For the text-containing cell, return its midpoint in (x, y) coordinate format. 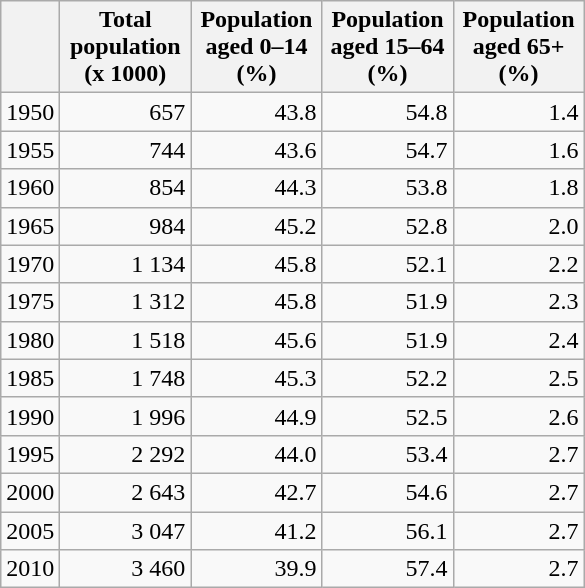
52.2 (388, 378)
53.4 (388, 454)
1995 (30, 454)
1 748 (126, 378)
45.2 (256, 226)
54.6 (388, 492)
56.1 (388, 531)
2 292 (126, 454)
2.0 (518, 226)
39.9 (256, 569)
2000 (30, 492)
53.8 (388, 188)
744 (126, 150)
Population aged 65+ (%) (518, 47)
44.0 (256, 454)
1970 (30, 264)
43.6 (256, 150)
1950 (30, 112)
2.3 (518, 302)
1960 (30, 188)
1 518 (126, 340)
1 996 (126, 416)
42.7 (256, 492)
1.4 (518, 112)
54.7 (388, 150)
1975 (30, 302)
2.6 (518, 416)
1.6 (518, 150)
45.6 (256, 340)
Total population (x 1000) (126, 47)
1 312 (126, 302)
Population aged 15–64 (%) (388, 47)
1 134 (126, 264)
1985 (30, 378)
2.5 (518, 378)
2.2 (518, 264)
984 (126, 226)
52.8 (388, 226)
2 643 (126, 492)
44.9 (256, 416)
2.4 (518, 340)
3 460 (126, 569)
43.8 (256, 112)
854 (126, 188)
52.1 (388, 264)
1990 (30, 416)
1955 (30, 150)
3 047 (126, 531)
Population aged 0–14 (%) (256, 47)
2005 (30, 531)
57.4 (388, 569)
1980 (30, 340)
1.8 (518, 188)
52.5 (388, 416)
54.8 (388, 112)
657 (126, 112)
2010 (30, 569)
45.3 (256, 378)
41.2 (256, 531)
1965 (30, 226)
44.3 (256, 188)
